Search for the cell housing the specified text and yield its (X, Y) center coordinate. 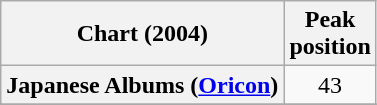
Peakposition (330, 34)
Japanese Albums (Oricon) (142, 85)
43 (330, 85)
Chart (2004) (142, 34)
